Find where the given text appears and provide that cell's center as (X, Y) coordinate. 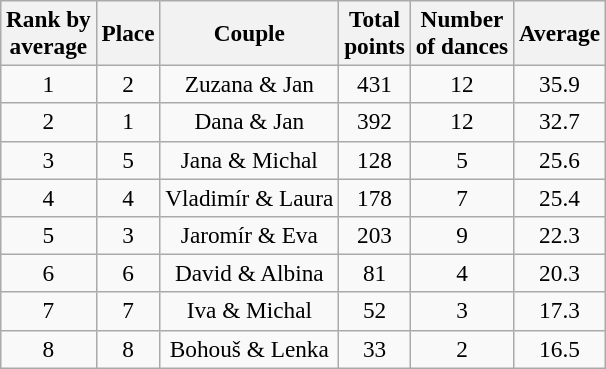
22.3 (560, 236)
431 (375, 85)
Dana & Jan (250, 122)
178 (375, 198)
Place (128, 34)
25.6 (560, 160)
Jaromír & Eva (250, 236)
David & Albina (250, 273)
9 (462, 236)
128 (375, 160)
17.3 (560, 311)
20.3 (560, 273)
33 (375, 349)
32.7 (560, 122)
Rank byaverage (49, 34)
16.5 (560, 349)
Bohouš & Lenka (250, 349)
Jana & Michal (250, 160)
Couple (250, 34)
Average (560, 34)
Iva & Michal (250, 311)
Numberof dances (462, 34)
52 (375, 311)
203 (375, 236)
392 (375, 122)
Totalpoints (375, 34)
35.9 (560, 85)
25.4 (560, 198)
Zuzana & Jan (250, 85)
Vladimír & Laura (250, 198)
81 (375, 273)
